Return [X, Y] of the center of cell containing provided text 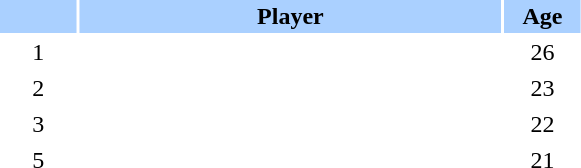
2 [38, 88]
Player [291, 16]
3 [38, 124]
1 [38, 52]
23 [542, 88]
26 [542, 52]
Age [542, 16]
22 [542, 124]
